Detect which cell encompasses the target text, then output its [X, Y] center coordinate. 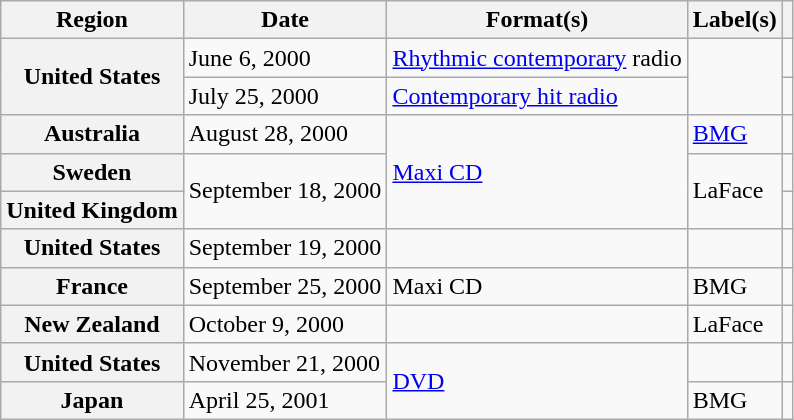
United Kingdom [92, 210]
Format(s) [537, 20]
DVD [537, 381]
August 28, 2000 [285, 134]
Region [92, 20]
November 21, 2000 [285, 362]
September 25, 2000 [285, 286]
September 18, 2000 [285, 191]
July 25, 2000 [285, 96]
June 6, 2000 [285, 58]
Date [285, 20]
April 25, 2001 [285, 400]
Label(s) [734, 20]
Rhythmic contemporary radio [537, 58]
Contemporary hit radio [537, 96]
Australia [92, 134]
New Zealand [92, 324]
Japan [92, 400]
France [92, 286]
October 9, 2000 [285, 324]
Sweden [92, 172]
September 19, 2000 [285, 248]
